Locate the cell with the specified text and output its (x, y) center coordinate. 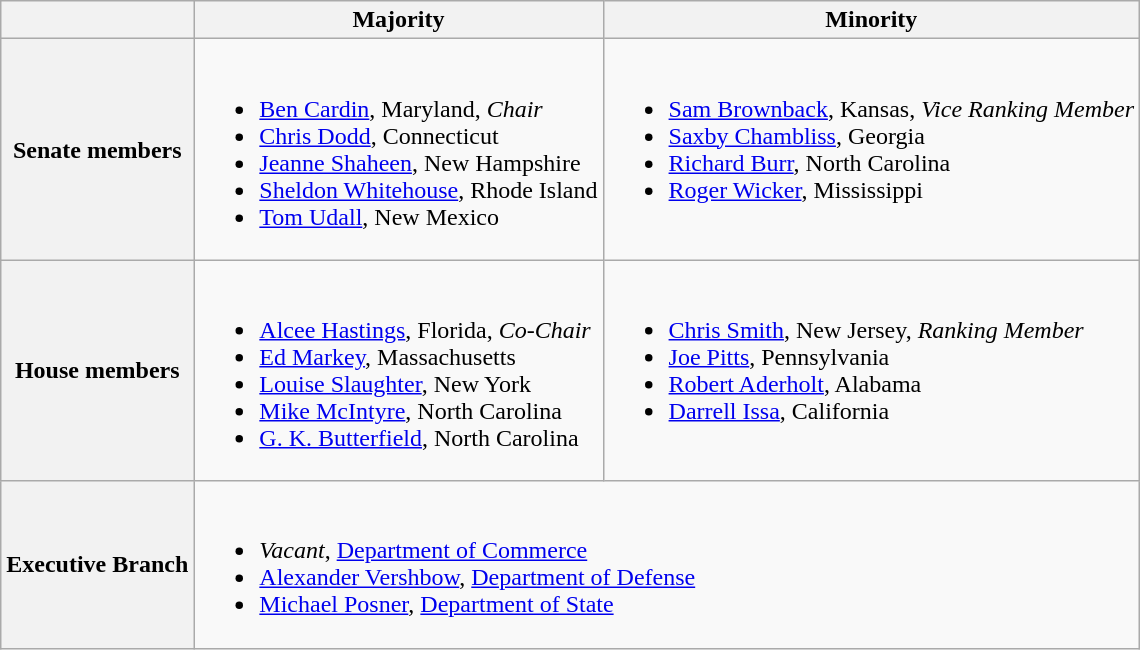
Majority (398, 20)
House members (98, 370)
Ben Cardin, Maryland, ChairChris Dodd, ConnecticutJeanne Shaheen, New HampshireSheldon Whitehouse, Rhode IslandTom Udall, New Mexico (398, 150)
Sam Brownback, Kansas, Vice Ranking MemberSaxby Chambliss, GeorgiaRichard Burr, North CarolinaRoger Wicker, Mississippi (872, 150)
Chris Smith, New Jersey, Ranking MemberJoe Pitts, PennsylvaniaRobert Aderholt, AlabamaDarrell Issa, California (872, 370)
Executive Branch (98, 564)
Alcee Hastings, Florida, Co-ChairEd Markey, MassachusettsLouise Slaughter, New YorkMike McIntyre, North CarolinaG. K. Butterfield, North Carolina (398, 370)
Senate members (98, 150)
Minority (872, 20)
Vacant, Department of CommerceAlexander Vershbow, Department of DefenseMichael Posner, Department of State (667, 564)
